Provide the (X, Y) coordinate of the cell's center where the given text is located.  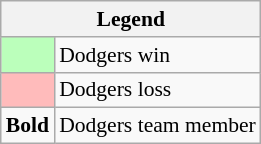
Bold (28, 126)
Dodgers team member (158, 126)
Dodgers win (158, 55)
Legend (131, 19)
Dodgers loss (158, 90)
